Pinpoint the cell where the given text exists, returning its [X, Y] midpoint coordinate. 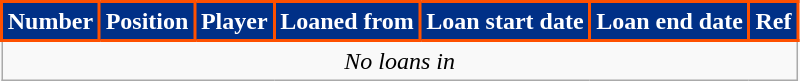
Loan start date [505, 22]
Ref [774, 22]
Number [51, 22]
Loaned from [347, 22]
Loan end date [670, 22]
No loans in [400, 60]
Player [234, 22]
Position [146, 22]
